Provide the [x, y] coordinate of the cell's center where the given text is located.  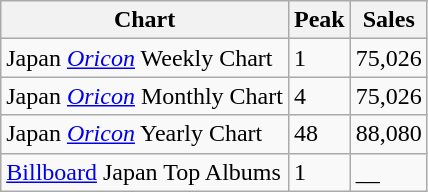
Chart [145, 20]
Japan Oricon Weekly Chart [145, 58]
48 [319, 134]
Billboard Japan Top Albums [145, 172]
__ [388, 172]
Japan Oricon Monthly Chart [145, 96]
88,080 [388, 134]
4 [319, 96]
Japan Oricon Yearly Chart [145, 134]
Peak [319, 20]
Sales [388, 20]
